Pinpoint the cell where the given text exists, returning its [X, Y] midpoint coordinate. 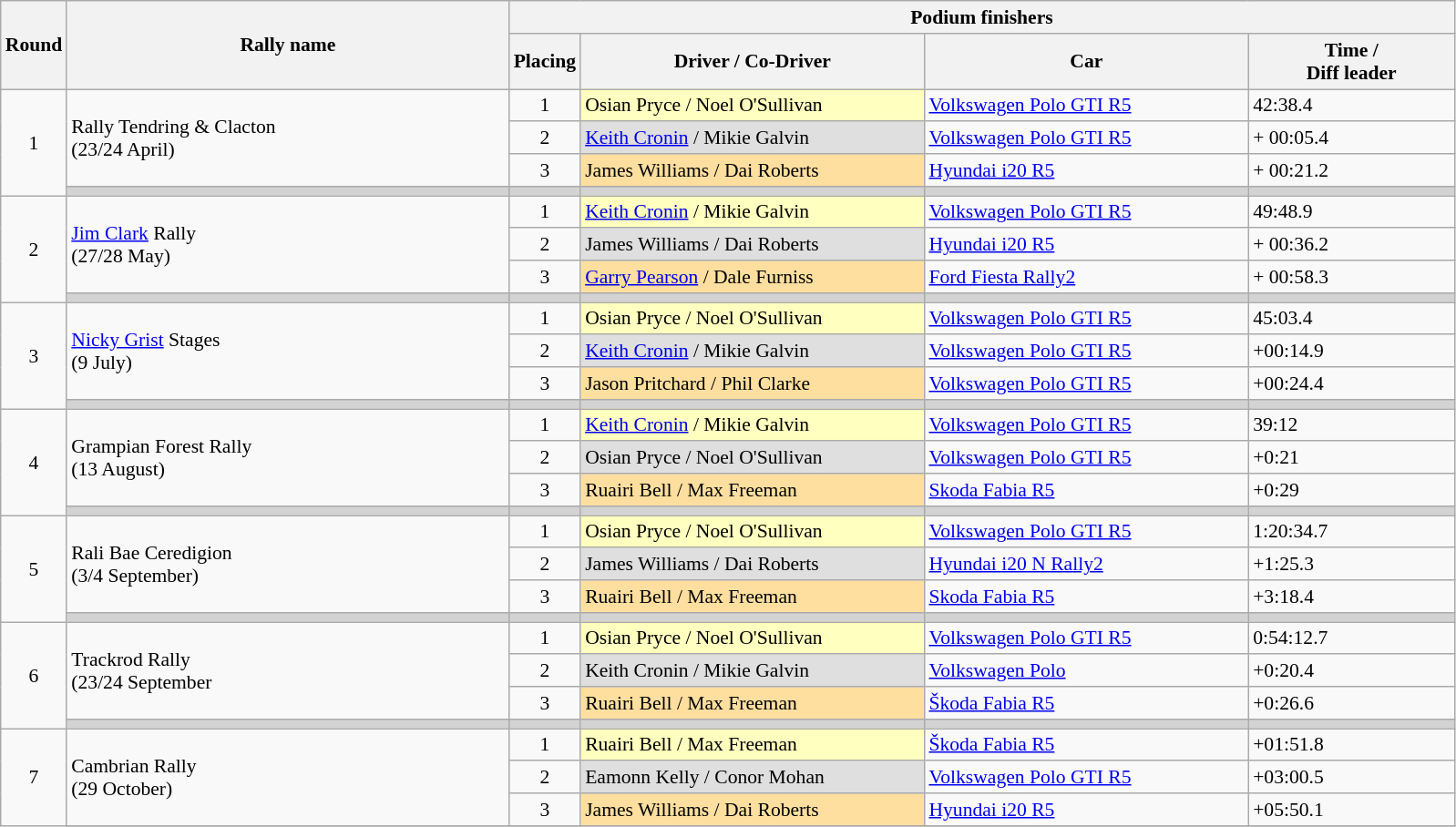
+3:18.4 [1351, 597]
7 [35, 778]
Hyundai i20 N Rally2 [1086, 565]
Jason Pritchard / Phil Clarke [753, 383]
+03:00.5 [1351, 778]
Time /Diff leader [1351, 62]
+0:20.4 [1351, 671]
Nicky Grist Stages (9 July) [288, 352]
Ford Fiesta Rally2 [1086, 277]
Rali Bae Ceredigion (3/4 September) [288, 565]
6 [35, 676]
+ 00:58.3 [1351, 277]
+ 00:05.4 [1351, 138]
Garry Pearson / Dale Furniss [753, 277]
Trackrod Rally (23/24 September [288, 670]
+ 00:36.2 [1351, 245]
Rally Tendring & Clacton(23/24 April) [288, 138]
+1:25.3 [1351, 565]
45:03.4 [1351, 319]
42:38.4 [1351, 106]
+0:26.6 [1351, 703]
+0:21 [1351, 458]
Cambrian Rally(29 October) [288, 778]
+ 00:21.2 [1351, 170]
5 [35, 568]
Jim Clark Rally (27/28 May) [288, 244]
+00:14.9 [1351, 352]
Driver / Co-Driver [753, 62]
49:48.9 [1351, 212]
4 [35, 463]
Car [1086, 62]
+05:50.1 [1351, 810]
+01:51.8 [1351, 745]
Podium finishers [982, 17]
Placing [545, 62]
Round [35, 46]
39:12 [1351, 425]
0:54:12.7 [1351, 638]
+0:29 [1351, 490]
+00:24.4 [1351, 383]
Rally name [288, 46]
Eamonn Kelly / Conor Mohan [753, 778]
1:20:34.7 [1351, 532]
Grampian Forest Rally (13 August) [288, 457]
Volkswagen Polo [1086, 671]
